Find where the given text appears and provide that cell's center as [x, y] coordinate. 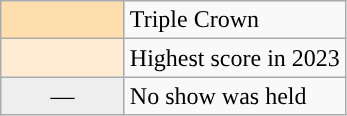
Triple Crown [234, 20]
Highest score in 2023 [234, 58]
No show was held [234, 96]
— [63, 96]
